For the text-containing cell, return its midpoint in (x, y) coordinate format. 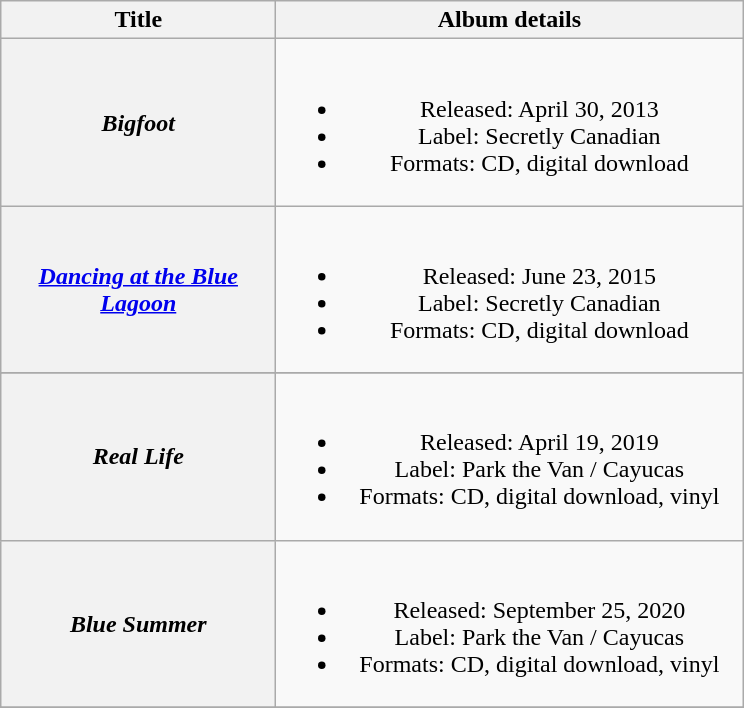
Released: April 30, 2013Label: Secretly CanadianFormats: CD, digital download (510, 122)
Released: June 23, 2015Label: Secretly CanadianFormats: CD, digital download (510, 290)
Released: April 19, 2019Label: Park the Van / CayucasFormats: CD, digital download, vinyl (510, 456)
Dancing at the Blue Lagoon (138, 290)
Blue Summer (138, 624)
Bigfoot (138, 122)
Real Life (138, 456)
Album details (510, 20)
Title (138, 20)
Released: September 25, 2020Label: Park the Van / CayucasFormats: CD, digital download, vinyl (510, 624)
